From the cell containing the given text, extract its center point as [X, Y] coordinate. 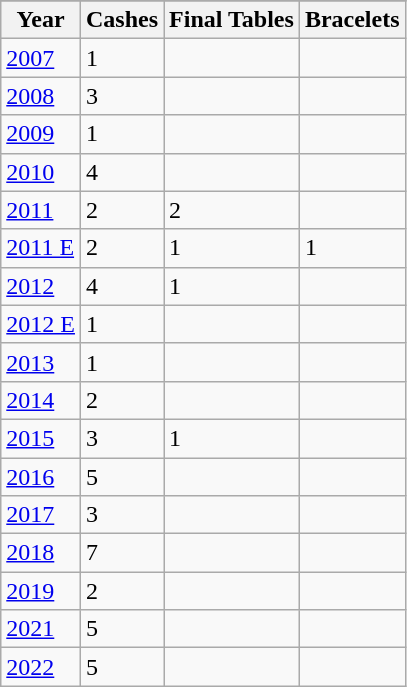
2010 [41, 172]
2017 [41, 515]
2012 E [41, 324]
2018 [41, 553]
2011 [41, 210]
2008 [41, 96]
2013 [41, 362]
2012 [41, 286]
2016 [41, 477]
Year [41, 20]
2014 [41, 400]
7 [122, 553]
2022 [41, 667]
2007 [41, 58]
Cashes [122, 20]
2021 [41, 629]
2019 [41, 591]
Bracelets [352, 20]
2015 [41, 438]
2009 [41, 134]
2011 E [41, 248]
Final Tables [232, 20]
